Identify which cell holds the provided text, then report its (x, y) central coordinate. 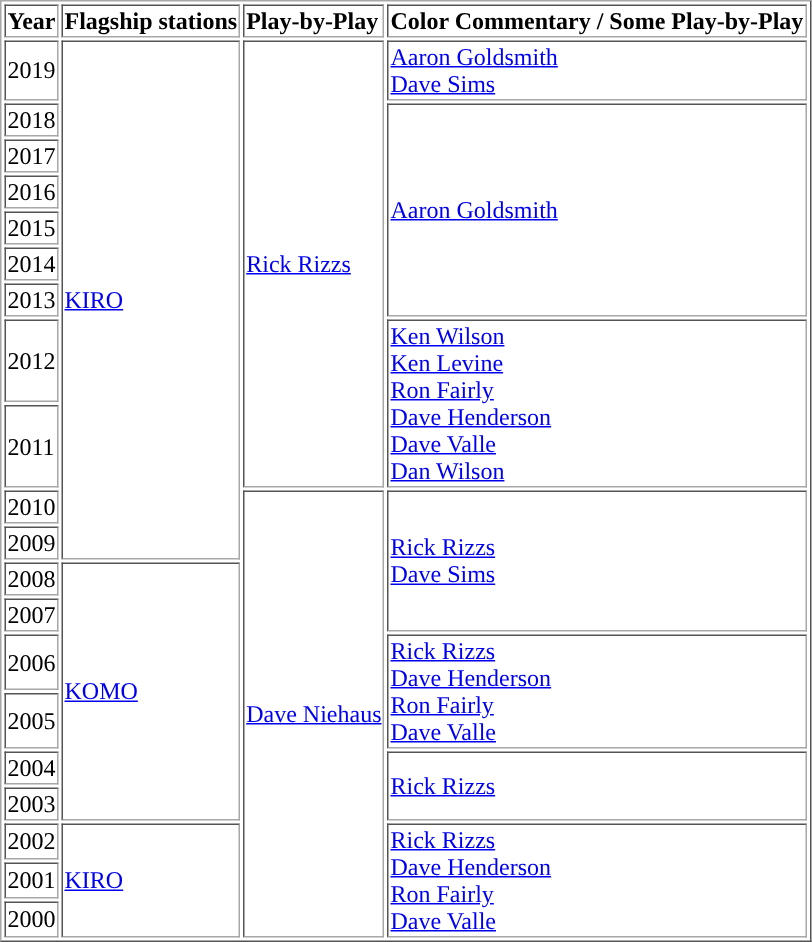
Dave Niehaus (314, 714)
Aaron Goldsmith (596, 210)
2003 (31, 804)
2011 (31, 446)
Rick Rizzs Dave Sims (596, 560)
2015 (31, 228)
Color Commentary / Some Play-by-Play (596, 20)
2001 (31, 880)
2017 (31, 156)
Flagship stations (152, 20)
2005 (31, 721)
Year (31, 20)
2000 (31, 920)
2007 (31, 614)
2010 (31, 506)
Ken Wilson Ken Levine Ron Fairly Dave Henderson Dave Valle Dan Wilson (596, 404)
2016 (31, 192)
2002 (31, 842)
2013 (31, 300)
2019 (31, 70)
2004 (31, 768)
2006 (31, 662)
2014 (31, 264)
KOMO (152, 691)
Aaron Goldsmith Dave Sims (596, 70)
2009 (31, 542)
2012 (31, 361)
Play-by-Play (314, 20)
2008 (31, 578)
2018 (31, 120)
